Extract the [X, Y] coordinate from the center of the cell holding the provided text.  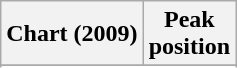
Chart (2009) [72, 34]
Peakposition [189, 34]
